Return (x, y) of the center of cell containing provided text 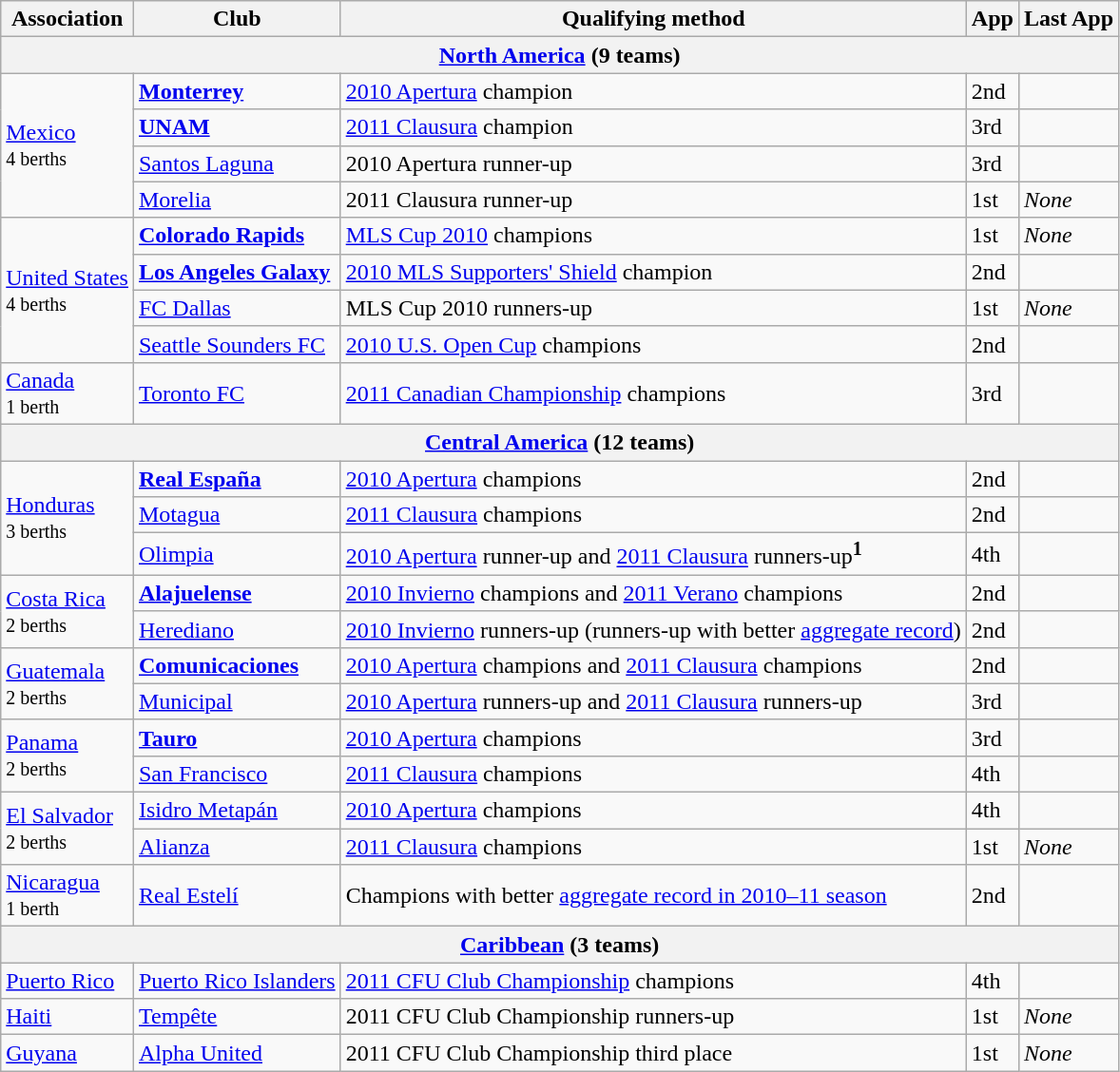
Alianza (237, 847)
Club (237, 19)
2010 Invierno runners-up (runners-up with better aggregate record) (653, 629)
Colorado Rapids (237, 236)
Alpha United (237, 1053)
2011 Clausura runner-up (653, 200)
Guatemala2 berths (68, 683)
Toronto FC (237, 393)
North America (9 teams) (560, 55)
2010 Apertura runner-up and 2011 Clausura runners-up1 (653, 555)
Seattle Sounders FC (237, 344)
Comunicaciones (237, 665)
Alajuelense (237, 593)
2011 Clausura champion (653, 127)
Puerto Rico Islanders (237, 981)
2010 U.S. Open Cup champions (653, 344)
Morelia (237, 200)
Motagua (237, 515)
Herediano (237, 629)
2011 Canadian Championship champions (653, 393)
Haiti (68, 1017)
United States4 berths (68, 290)
Olimpia (237, 555)
2010 Apertura runner-up (653, 163)
2011 CFU Club Championship third place (653, 1053)
Nicaragua1 berth (68, 895)
Real España (237, 478)
MLS Cup 2010 champions (653, 236)
Tempête (237, 1017)
2010 Invierno champions and 2011 Verano champions (653, 593)
Santos Laguna (237, 163)
2010 Apertura runners-up and 2011 Clausura runners-up (653, 701)
Mexico4 berths (68, 145)
Costa Rica2 berths (68, 611)
Canada1 berth (68, 393)
Association (68, 19)
Puerto Rico (68, 981)
UNAM (237, 127)
Honduras3 berths (68, 517)
Monterrey (237, 91)
App (993, 19)
San Francisco (237, 774)
2011 CFU Club Championship runners-up (653, 1017)
Guyana (68, 1053)
El Salvador2 berths (68, 829)
Los Angeles Galaxy (237, 272)
2011 CFU Club Championship champions (653, 981)
Panama2 berths (68, 756)
FC Dallas (237, 308)
Municipal (237, 701)
2010 Apertura champions and 2011 Clausura champions (653, 665)
Central America (12 teams) (560, 442)
2010 Apertura champion (653, 91)
MLS Cup 2010 runners-up (653, 308)
Isidro Metapán (237, 811)
Champions with better aggregate record in 2010–11 season (653, 895)
Last App (1069, 19)
2010 MLS Supporters' Shield champion (653, 272)
Real Estelí (237, 895)
Tauro (237, 737)
Caribbean (3 teams) (560, 945)
Qualifying method (653, 19)
